Find where the given text appears and provide that cell's center as (x, y) coordinate. 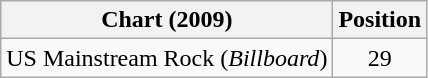
Position (380, 20)
29 (380, 58)
US Mainstream Rock (Billboard) (167, 58)
Chart (2009) (167, 20)
